Locate the cell with the specified text and output its [x, y] center coordinate. 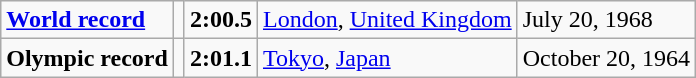
London, United Kingdom [387, 20]
July 20, 1968 [606, 20]
2:01.1 [220, 58]
2:00.5 [220, 20]
October 20, 1964 [606, 58]
World record [88, 20]
Olympic record [88, 58]
Tokyo, Japan [387, 58]
